Extract the (X, Y) coordinate from the center of the cell holding the provided text.  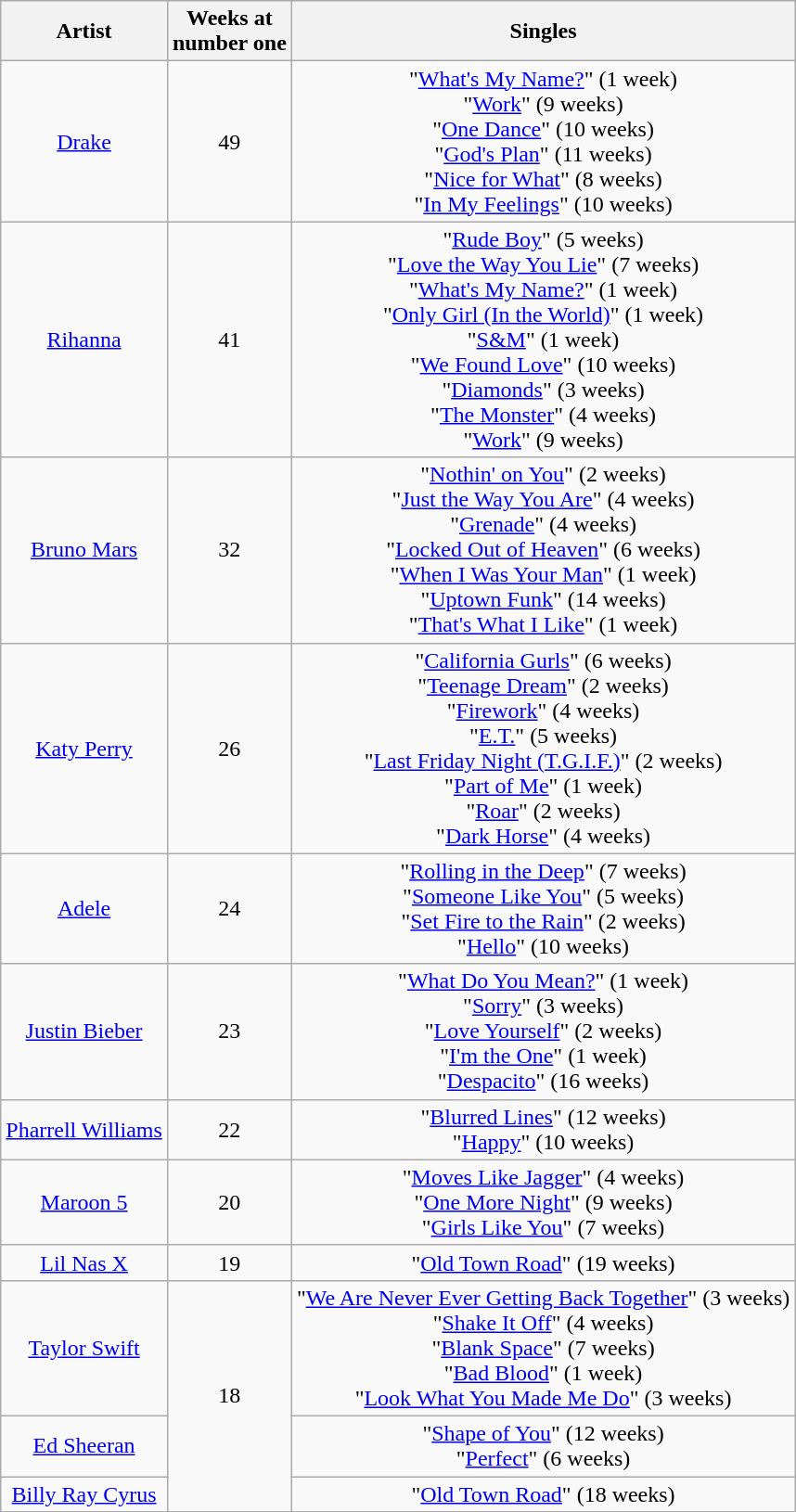
19 (229, 1262)
41 (229, 340)
26 (229, 748)
Drake (84, 141)
20 (229, 1202)
Taylor Swift (84, 1348)
Rihanna (84, 340)
Billy Ray Cyrus (84, 1494)
22 (229, 1130)
"Blurred Lines" (12 weeks) "Happy" (10 weeks) (543, 1130)
Pharrell Williams (84, 1130)
"Rolling in the Deep" (7 weeks) "Someone Like You" (5 weeks) "Set Fire to the Rain" (2 weeks) "Hello" (10 weeks) (543, 909)
24 (229, 909)
23 (229, 1031)
Maroon 5 (84, 1202)
18 (229, 1395)
Artist (84, 32)
49 (229, 141)
"What Do You Mean?" (1 week) "Sorry" (3 weeks) "Love Yourself" (2 weeks) "I'm the One" (1 week) "Despacito" (16 weeks) (543, 1031)
"Moves Like Jagger" (4 weeks) "One More Night" (9 weeks) "Girls Like You" (7 weeks) (543, 1202)
"Old Town Road" (19 weeks) (543, 1262)
Adele (84, 909)
Ed Sheeran (84, 1445)
Singles (543, 32)
Justin Bieber (84, 1031)
Katy Perry (84, 748)
Lil Nas X (84, 1262)
32 (229, 550)
Weeks atnumber one (229, 32)
"Old Town Road" (18 weeks) (543, 1494)
"What's My Name?" (1 week) "Work" (9 weeks) "One Dance" (10 weeks) "God's Plan" (11 weeks) "Nice for What" (8 weeks) "In My Feelings" (10 weeks) (543, 141)
Bruno Mars (84, 550)
"Shape of You" (12 weeks) "Perfect" (6 weeks) (543, 1445)
